Output the (X, Y) coordinate of the center of the cell containing the given text.  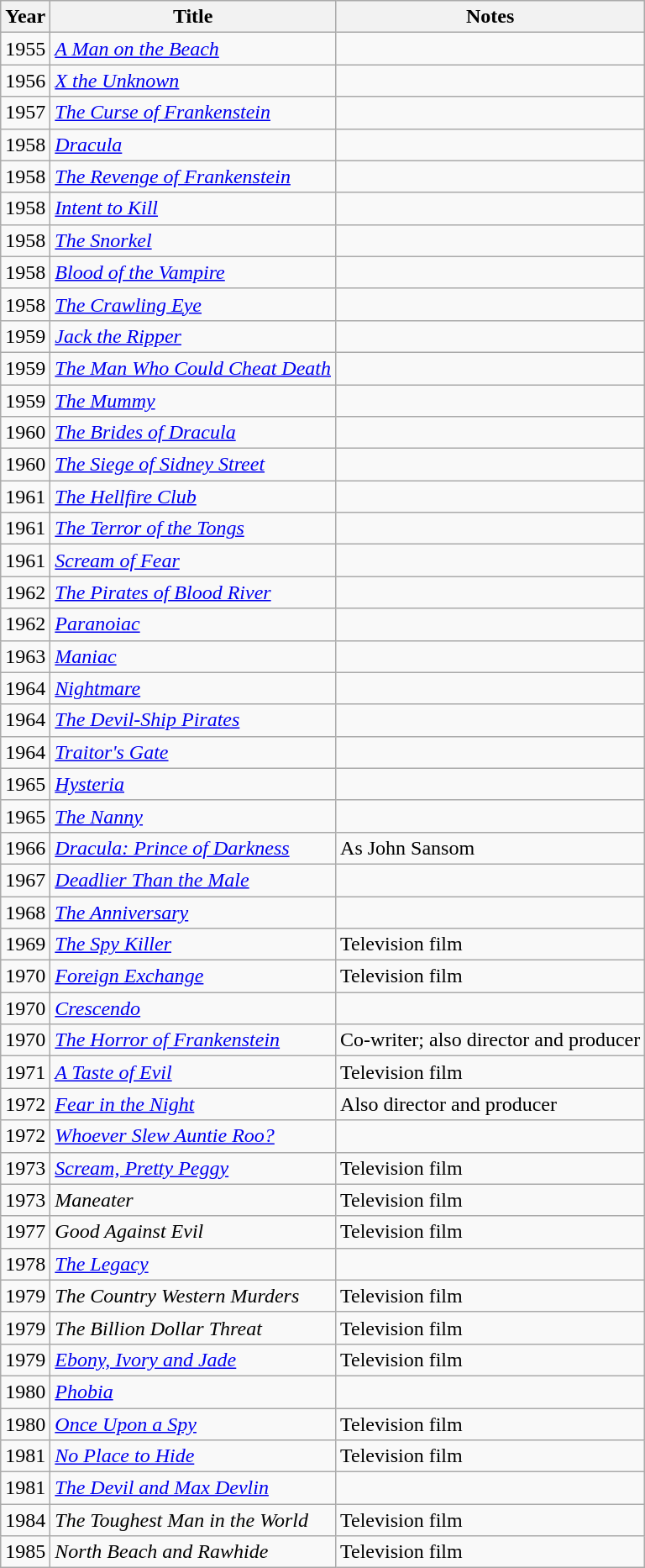
The Crawling Eye (193, 304)
Blood of the Vampire (193, 272)
As John Sansom (490, 848)
Scream, Pretty Peggy (193, 1168)
North Beach and Rawhide (193, 1552)
Year (25, 17)
1967 (25, 880)
1968 (25, 912)
Maniac (193, 656)
A Taste of Evil (193, 1072)
1985 (25, 1552)
Jack the Ripper (193, 336)
1971 (25, 1072)
1956 (25, 81)
Also director and producer (490, 1104)
1977 (25, 1232)
Fear in the Night (193, 1104)
1963 (25, 656)
1966 (25, 848)
A Man on the Beach (193, 49)
The Devil and Max Devlin (193, 1488)
The Mummy (193, 401)
The Devil-Ship Pirates (193, 720)
The Billion Dollar Threat (193, 1328)
The Toughest Man in the World (193, 1520)
Nightmare (193, 688)
The Man Who Could Cheat Death (193, 368)
Dracula (193, 145)
Foreign Exchange (193, 976)
The Country Western Murders (193, 1296)
The Spy Killer (193, 944)
Ebony, Ivory and Jade (193, 1360)
The Pirates of Blood River (193, 592)
The Horror of Frankenstein (193, 1040)
Hysteria (193, 784)
Deadlier Than the Male (193, 880)
Intent to Kill (193, 208)
Once Upon a Spy (193, 1424)
The Hellfire Club (193, 497)
Dracula: Prince of Darkness (193, 848)
No Place to Hide (193, 1456)
1957 (25, 113)
Paranoiac (193, 624)
The Nanny (193, 816)
The Curse of Frankenstein (193, 113)
Scream of Fear (193, 560)
Maneater (193, 1200)
The Anniversary (193, 912)
The Brides of Dracula (193, 433)
X the Unknown (193, 81)
The Revenge of Frankenstein (193, 176)
Phobia (193, 1392)
Whoever Slew Auntie Roo? (193, 1136)
Good Against Evil (193, 1232)
1984 (25, 1520)
Crescendo (193, 1008)
1969 (25, 944)
Co-writer; also director and producer (490, 1040)
Traitor's Gate (193, 752)
The Legacy (193, 1264)
The Terror of the Tongs (193, 529)
1955 (25, 49)
Notes (490, 17)
The Siege of Sidney Street (193, 465)
The Snorkel (193, 240)
Title (193, 17)
1978 (25, 1264)
